Capture the cell that displays the provided text and extract its (x, y) central coordinate. 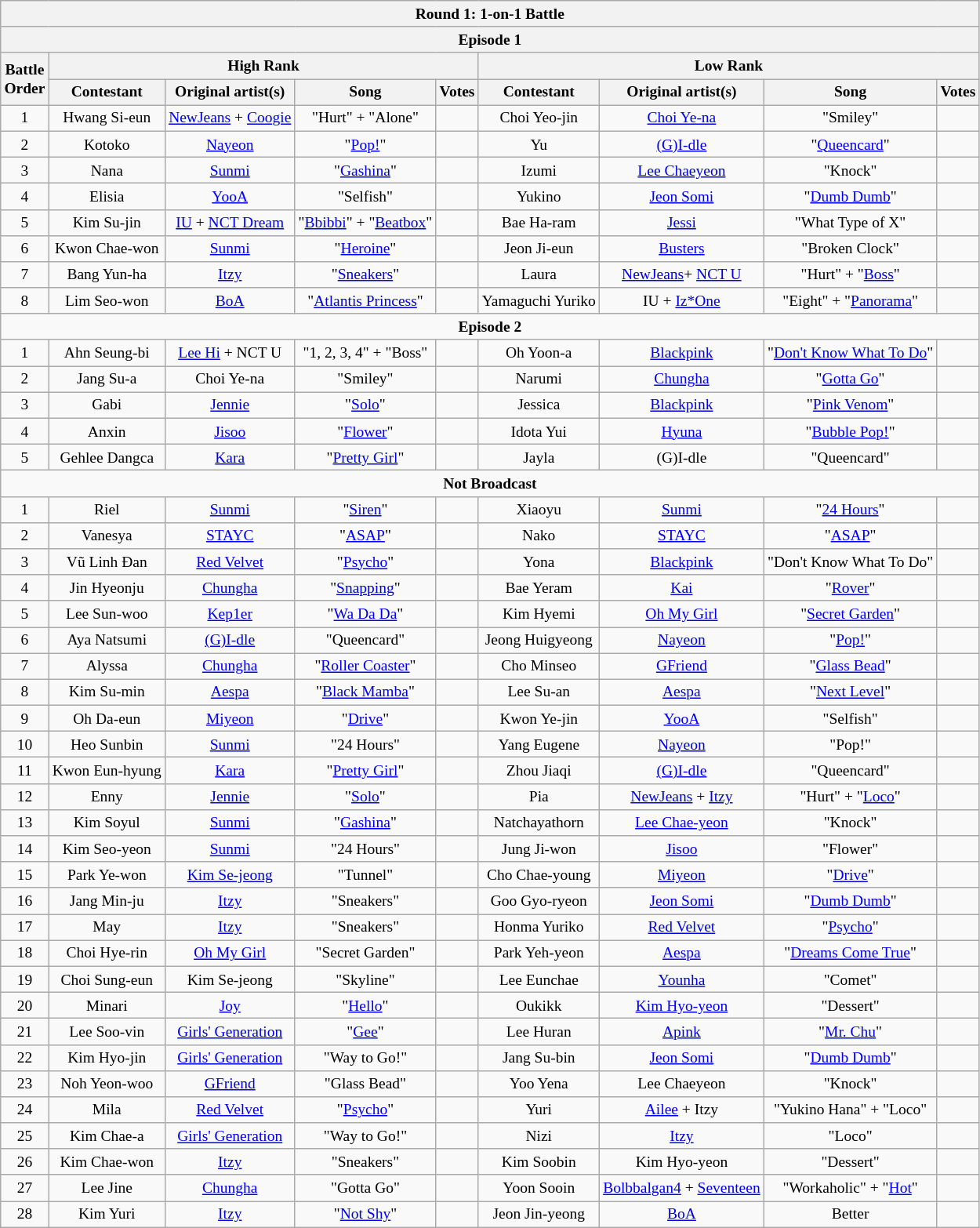
Park Yeh-yeon (539, 954)
IU + NCT Dream (229, 223)
Low Rank (729, 66)
Ahn Seung-bi (107, 353)
"Comet" (850, 979)
Jin Hyeonju (107, 588)
Jeong Huigyeong (539, 640)
20 (25, 1005)
Bae Yeram (539, 588)
9 (25, 718)
"Workaholic" + "Hot" (850, 1187)
Jeon Ji-eun (539, 248)
Cho Minseo (539, 667)
"Eight" + "Panorama" (850, 301)
17 (25, 927)
Vanesya (107, 535)
24 (25, 1110)
15 (25, 875)
Kep1er (229, 613)
NewJeans + Coogie (229, 118)
Xiaoyu (539, 510)
"Not Shy" (365, 1214)
Kim Chae-won (107, 1162)
Jang Su-a (107, 380)
11 (25, 770)
Lee Jine (107, 1187)
"Tunnel" (365, 875)
Battle Order (25, 78)
Bae Ha-ram (539, 223)
Nako (539, 535)
"Hello" (365, 1005)
Yuri (539, 1110)
Jayla (539, 458)
"Roller Coaster" (365, 667)
Hwang Si-eun (107, 118)
"Bubble Pop!" (850, 431)
"What Type of X" (850, 223)
Apink (681, 1032)
Anxin (107, 431)
21 (25, 1032)
"Atlantis Princess" (365, 301)
Jang Su-bin (539, 1057)
"Wa Da Da" (365, 613)
"Broken Clock" (850, 248)
"Next Level" (850, 692)
Kim Seo-yeon (107, 848)
Kwon Ye-jin (539, 718)
"Skyline" (365, 979)
Yu (539, 144)
Kotoko (107, 144)
Nizi (539, 1135)
Kim Hyo-jin (107, 1057)
Lee Soo-vin (107, 1032)
Episode 1 (490, 39)
Heo Sunbin (107, 745)
Vũ Linh Ðan (107, 561)
Kwon Chae-won (107, 248)
Lee Hi + NCT U (229, 353)
Riel (107, 510)
Cho Chae-young (539, 875)
"Yukino Hana" + "Loco" (850, 1110)
Episode 2 (490, 326)
"Heroine" (365, 248)
12 (25, 797)
Kim Soobin (539, 1162)
Zhou Jiaqi (539, 770)
Oh Yoon-a (539, 353)
"Pink Venom" (850, 405)
Noh Yeon-woo (107, 1084)
Bolbbalgan4 + Seventeen (681, 1187)
27 (25, 1187)
Jessica (539, 405)
Yoo Yena (539, 1084)
Kim Chae-a (107, 1135)
Oh Da-eun (107, 718)
10 (25, 745)
Choi Sung-eun (107, 979)
14 (25, 848)
19 (25, 979)
Aya Natsumi (107, 640)
"Black Mamba" (365, 692)
Kim Su-jin (107, 223)
Lee Su-an (539, 692)
Kai (681, 588)
"Rover" (850, 588)
Kwon Eun-hyung (107, 770)
Lim Seo-won (107, 301)
13 (25, 822)
Mila (107, 1110)
"Siren" (365, 510)
Yukino (539, 196)
Yona (539, 561)
High Rank (263, 66)
18 (25, 954)
NewJeans + Itzy (681, 797)
"1, 2, 3, 4" + "Boss" (365, 353)
Yamaguchi Yuriko (539, 301)
25 (25, 1135)
May (107, 927)
23 (25, 1084)
Not Broadcast (490, 483)
Busters (681, 248)
"Hurt" + "Boss" (850, 274)
Jung Ji-won (539, 848)
Kim Yuri (107, 1214)
"Bbibbi" + "Beatbox" (365, 223)
"Mr. Chu" (850, 1032)
26 (25, 1162)
Choi Hye-rin (107, 954)
Gehlee Dangca (107, 458)
Honma Yuriko (539, 927)
Goo Gyo-ryeon (539, 900)
Better (850, 1214)
Kim Hyemi (539, 613)
Kim Su-min (107, 692)
Enny (107, 797)
Round 1: 1-on-1 Battle (490, 14)
IU + Iz*One (681, 301)
Idota Yui (539, 431)
Kim Soyul (107, 822)
Gabi (107, 405)
Lee Sun-woo (107, 613)
"Gee" (365, 1032)
Ailee + Itzy (681, 1110)
Izumi (539, 169)
Park Ye-won (107, 875)
Alyssa (107, 667)
Choi Yeo-jin (539, 118)
Oukikk (539, 1005)
"Hurt" + "Loco" (850, 797)
Lee Eunchae (539, 979)
Nana (107, 169)
Elisia (107, 196)
Lee Huran (539, 1032)
Narumi (539, 380)
NewJeans+ NCT U (681, 274)
"Dreams Come True" (850, 954)
Jessi (681, 223)
Yoon Sooin (539, 1187)
Bang Yun-ha (107, 274)
16 (25, 900)
22 (25, 1057)
Natchayathorn (539, 822)
Lee Chae-yeon (681, 822)
Hyuna (681, 431)
Laura (539, 274)
"Loco" (850, 1135)
28 (25, 1214)
Jeon Jin-yeong (539, 1214)
"Snapping" (365, 588)
Joy (229, 1005)
Minari (107, 1005)
Yang Eugene (539, 745)
Pia (539, 797)
"Hurt" + "Alone" (365, 118)
Younha (681, 979)
Jang Min-ju (107, 900)
